Provide the [X, Y] coordinate of the cell's center where the given text is located.  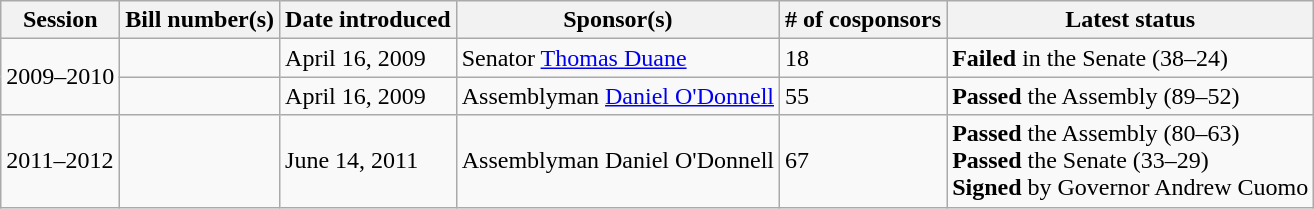
Latest status [1130, 20]
# of cosponsors [864, 20]
Date introduced [368, 20]
Failed in the Senate (38–24) [1130, 58]
2009–2010 [60, 77]
Passed the Assembly (80–63)Passed the Senate (33–29) Signed by Governor Andrew Cuomo [1130, 161]
Bill number(s) [200, 20]
June 14, 2011 [368, 161]
Senator Thomas Duane [618, 58]
55 [864, 96]
18 [864, 58]
Session [60, 20]
Sponsor(s) [618, 20]
Passed the Assembly (89–52) [1130, 96]
2011–2012 [60, 161]
67 [864, 161]
